Detect which cell encompasses the target text, then output its [x, y] center coordinate. 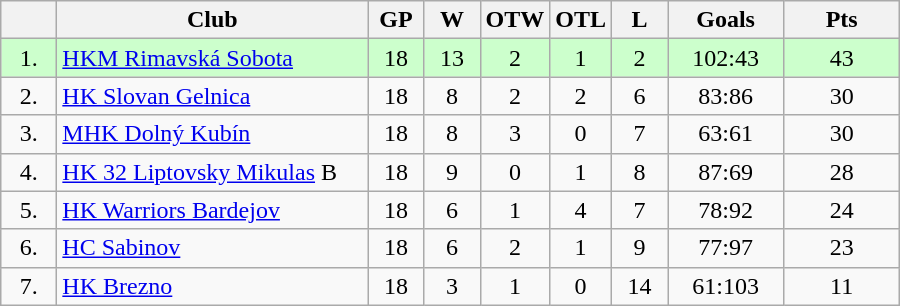
HK Slovan Gelnica [212, 96]
GP [396, 20]
1. [29, 58]
77:97 [726, 248]
MHK Dolný Kubín [212, 134]
23 [842, 248]
4 [581, 210]
L [640, 20]
78:92 [726, 210]
Goals [726, 20]
43 [842, 58]
HK Brezno [212, 286]
Club [212, 20]
3. [29, 134]
OTW [515, 20]
HK 32 Liptovsky Mikulas B [212, 172]
87:69 [726, 172]
102:43 [726, 58]
6. [29, 248]
4. [29, 172]
Pts [842, 20]
11 [842, 286]
14 [640, 286]
28 [842, 172]
13 [452, 58]
63:61 [726, 134]
HK Warriors Bardejov [212, 210]
5. [29, 210]
HC Sabinov [212, 248]
W [452, 20]
83:86 [726, 96]
24 [842, 210]
OTL [581, 20]
7. [29, 286]
HKM Rimavská Sobota [212, 58]
61:103 [726, 286]
2. [29, 96]
